Provide the (x, y) coordinate of the cell's center where the given text is located.  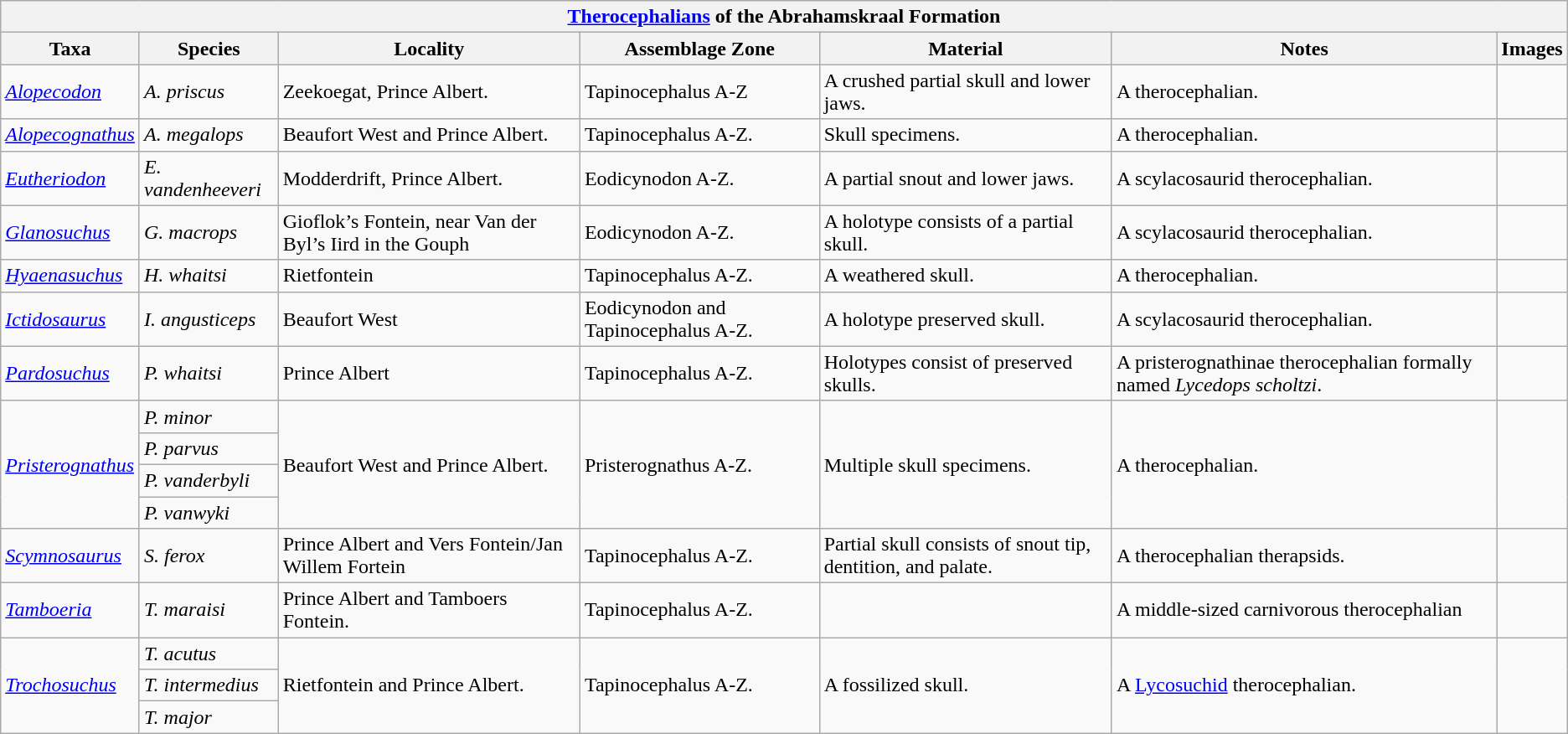
Partial skull consists of snout tip, dentition, and palate. (965, 556)
A middle-sized carnivorous therocephalian (1303, 610)
Eutheriodon (70, 178)
Pristerognathus (70, 464)
Material (965, 49)
Rietfontein (429, 276)
P. minor (209, 416)
Notes (1303, 49)
Images (1532, 49)
T. maraisi (209, 610)
Assemblage Zone (699, 49)
A partial snout and lower jaws. (965, 178)
E. vandenheeveri (209, 178)
A. megalops (209, 135)
Prince Albert (429, 374)
Locality (429, 49)
Scymnosaurus (70, 556)
A weathered skull. (965, 276)
A. priscus (209, 92)
Therocephalians of the Abrahamskraal Formation (784, 17)
Skull specimens. (965, 135)
Gioflok’s Fontein, near Van der Byl’s Iird in the Gouph (429, 233)
G. macrops (209, 233)
T. major (209, 717)
P. vanwyki (209, 512)
Hyaenasuchus (70, 276)
Eodicynodon and Tapinocephalus A-Z. (699, 318)
Ictidosaurus (70, 318)
Pristerognathus A-Z. (699, 464)
Tamboeria (70, 610)
Taxa (70, 49)
Alopecognathus (70, 135)
A crushed partial skull and lower jaws. (965, 92)
P. parvus (209, 448)
A holotype preserved skull. (965, 318)
P. vanderbyli (209, 480)
A Lycosuchid therocephalian. (1303, 685)
S. ferox (209, 556)
Zeekoegat, Prince Albert. (429, 92)
A fossilized skull. (965, 685)
Pardosuchus (70, 374)
T. intermedius (209, 685)
Species (209, 49)
A therocephalian therapsids. (1303, 556)
Multiple skull specimens. (965, 464)
Glanosuchus (70, 233)
H. whaitsi (209, 276)
P. whaitsi (209, 374)
T. acutus (209, 654)
Prince Albert and Tamboers Fontein. (429, 610)
Tapinocephalus A-Z (699, 92)
A holotype consists of a partial skull. (965, 233)
I. angusticeps (209, 318)
A pristerognathinae therocephalian formally named Lycedops scholtzi. (1303, 374)
Beaufort West (429, 318)
Trochosuchus (70, 685)
Rietfontein and Prince Albert. (429, 685)
Modderdrift, Prince Albert. (429, 178)
Prince Albert and Vers Fontein/Jan Willem Fortein (429, 556)
Alopecodon (70, 92)
Holotypes consist of preserved skulls. (965, 374)
